For the text-containing cell, return its midpoint in (X, Y) coordinate format. 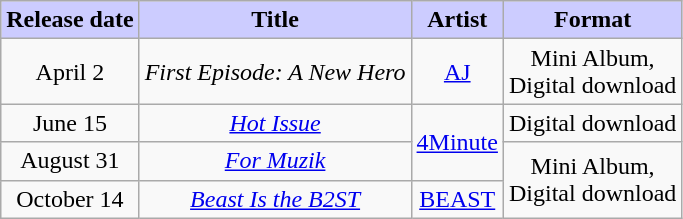
Title (275, 20)
Format (592, 20)
For Muzik (275, 161)
AJ (457, 72)
Hot Issue (275, 123)
First Episode: A New Hero (275, 72)
April 2 (70, 72)
4Minute (457, 142)
August 31 (70, 161)
Artist (457, 20)
BEAST (457, 199)
June 15 (70, 123)
Release date (70, 20)
Beast Is the B2ST (275, 199)
October 14 (70, 199)
Digital download (592, 123)
